For the text-containing cell, return its midpoint in [x, y] coordinate format. 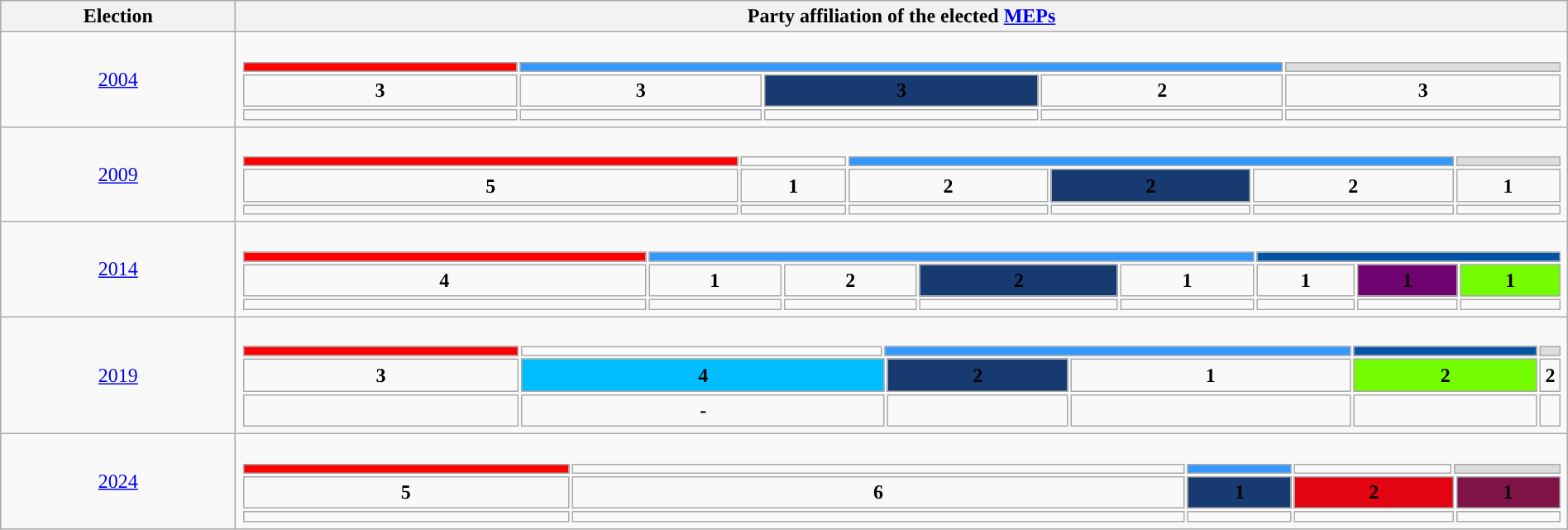
Election [118, 17]
2009 [118, 175]
3 4 2 1 2 2 - [901, 375]
3 3 3 2 3 [901, 79]
- [703, 411]
2014 [118, 270]
Party affiliation of the elected MEPs [901, 17]
5 6 1 2 1 [901, 481]
2004 [118, 79]
5 1 2 2 2 1 [901, 175]
6 [878, 493]
2024 [118, 481]
4 1 2 2 1 1 1 1 [901, 270]
2019 [118, 375]
